Provide the (X, Y) coordinate of the cell's center where the given text is located.  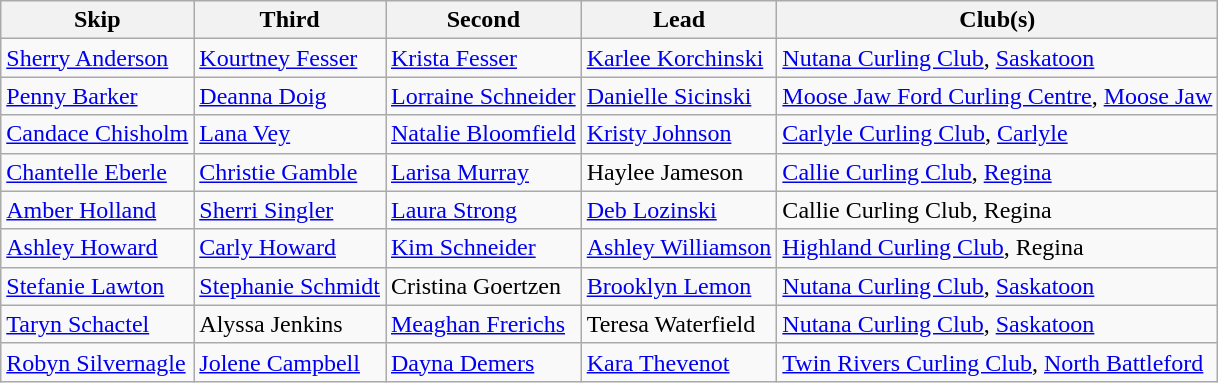
Third (290, 20)
Second (484, 20)
Ashley Howard (98, 248)
Carlyle Curling Club, Carlyle (998, 134)
Sherry Anderson (98, 58)
Candace Chisholm (98, 134)
Natalie Bloomfield (484, 134)
Kristy Johnson (679, 134)
Highland Curling Club, Regina (998, 248)
Danielle Sicinski (679, 96)
Skip (98, 20)
Brooklyn Lemon (679, 286)
Amber Holland (98, 210)
Teresa Waterfield (679, 324)
Haylee Jameson (679, 172)
Penny Barker (98, 96)
Taryn Schactel (98, 324)
Stephanie Schmidt (290, 286)
Kara Thevenot (679, 362)
Club(s) (998, 20)
Alyssa Jenkins (290, 324)
Stefanie Lawton (98, 286)
Deb Lozinski (679, 210)
Krista Fesser (484, 58)
Kourtney Fesser (290, 58)
Chantelle Eberle (98, 172)
Lorraine Schneider (484, 96)
Moose Jaw Ford Curling Centre, Moose Jaw (998, 96)
Karlee Korchinski (679, 58)
Deanna Doig (290, 96)
Twin Rivers Curling Club, North Battleford (998, 362)
Christie Gamble (290, 172)
Carly Howard (290, 248)
Meaghan Frerichs (484, 324)
Laura Strong (484, 210)
Cristina Goertzen (484, 286)
Larisa Murray (484, 172)
Robyn Silvernagle (98, 362)
Sherri Singler (290, 210)
Lead (679, 20)
Jolene Campbell (290, 362)
Ashley Williamson (679, 248)
Dayna Demers (484, 362)
Kim Schneider (484, 248)
Lana Vey (290, 134)
